Provide the (X, Y) coordinate of the cell's center where the given text is located.  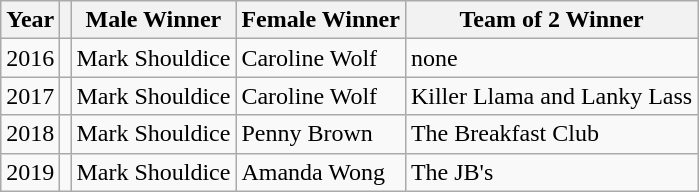
Male Winner (154, 20)
2016 (30, 58)
Team of 2 Winner (551, 20)
Killer Llama and Lanky Lass (551, 96)
The JB's (551, 172)
Penny Brown (321, 134)
none (551, 58)
Female Winner (321, 20)
2017 (30, 96)
The Breakfast Club (551, 134)
2018 (30, 134)
Year (30, 20)
Amanda Wong (321, 172)
2019 (30, 172)
